Scan for the cell matching the given text and deliver its (x, y) coordinate at center. 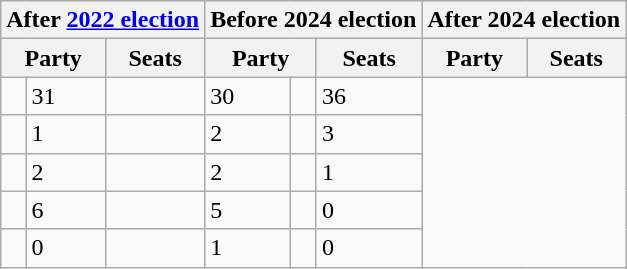
Before 2024 election (314, 20)
36 (368, 96)
30 (248, 96)
6 (66, 210)
After 2024 election (524, 20)
After 2022 election (103, 20)
31 (66, 96)
3 (368, 134)
5 (248, 210)
